Detect which cell encompasses the target text, then output its [X, Y] center coordinate. 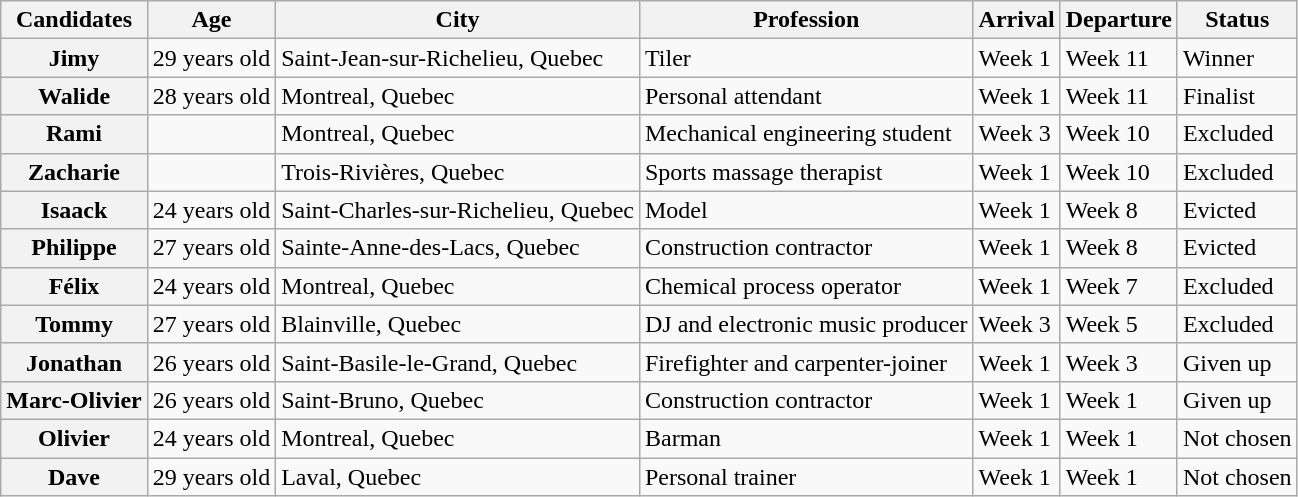
Dave [74, 477]
Sports massage therapist [806, 172]
Isaack [74, 210]
Arrival [1016, 20]
28 years old [211, 96]
Philippe [74, 248]
Finalist [1237, 96]
Laval, Quebec [458, 477]
Saint-Basile-le-Grand, Quebec [458, 362]
Model [806, 210]
Olivier [74, 438]
Marc-Olivier [74, 400]
Firefighter and carpenter-joiner [806, 362]
Sainte-Anne-des-Lacs, Quebec [458, 248]
Rami [74, 134]
Walide [74, 96]
Blainville, Quebec [458, 324]
Winner [1237, 58]
Saint-Charles-sur-Richelieu, Quebec [458, 210]
Age [211, 20]
Personal attendant [806, 96]
Jonathan [74, 362]
Félix [74, 286]
Barman [806, 438]
Tiler [806, 58]
City [458, 20]
Status [1237, 20]
DJ and electronic music producer [806, 324]
Personal trainer [806, 477]
Departure [1118, 20]
Candidates [74, 20]
Saint-Jean-sur-Richelieu, Quebec [458, 58]
Week 5 [1118, 324]
Profession [806, 20]
Saint-Bruno, Quebec [458, 400]
Chemical process operator [806, 286]
Trois-Rivières, Quebec [458, 172]
Tommy [74, 324]
Mechanical engineering student [806, 134]
Jimy [74, 58]
Week 7 [1118, 286]
Zacharie [74, 172]
